Return the [x, y] coordinate for the center point of the cell that contains the specified text.  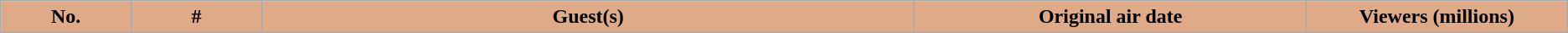
Viewers (millions) [1436, 17]
# [197, 17]
Original air date [1111, 17]
Guest(s) [588, 17]
No. [66, 17]
